Detect which cell encompasses the target text, then output its (x, y) center coordinate. 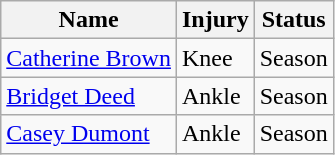
Status (294, 20)
Bridget Deed (89, 96)
Name (89, 20)
Catherine Brown (89, 58)
Casey Dumont (89, 134)
Injury (215, 20)
Knee (215, 58)
